From the cell containing the given text, extract its center point as (X, Y) coordinate. 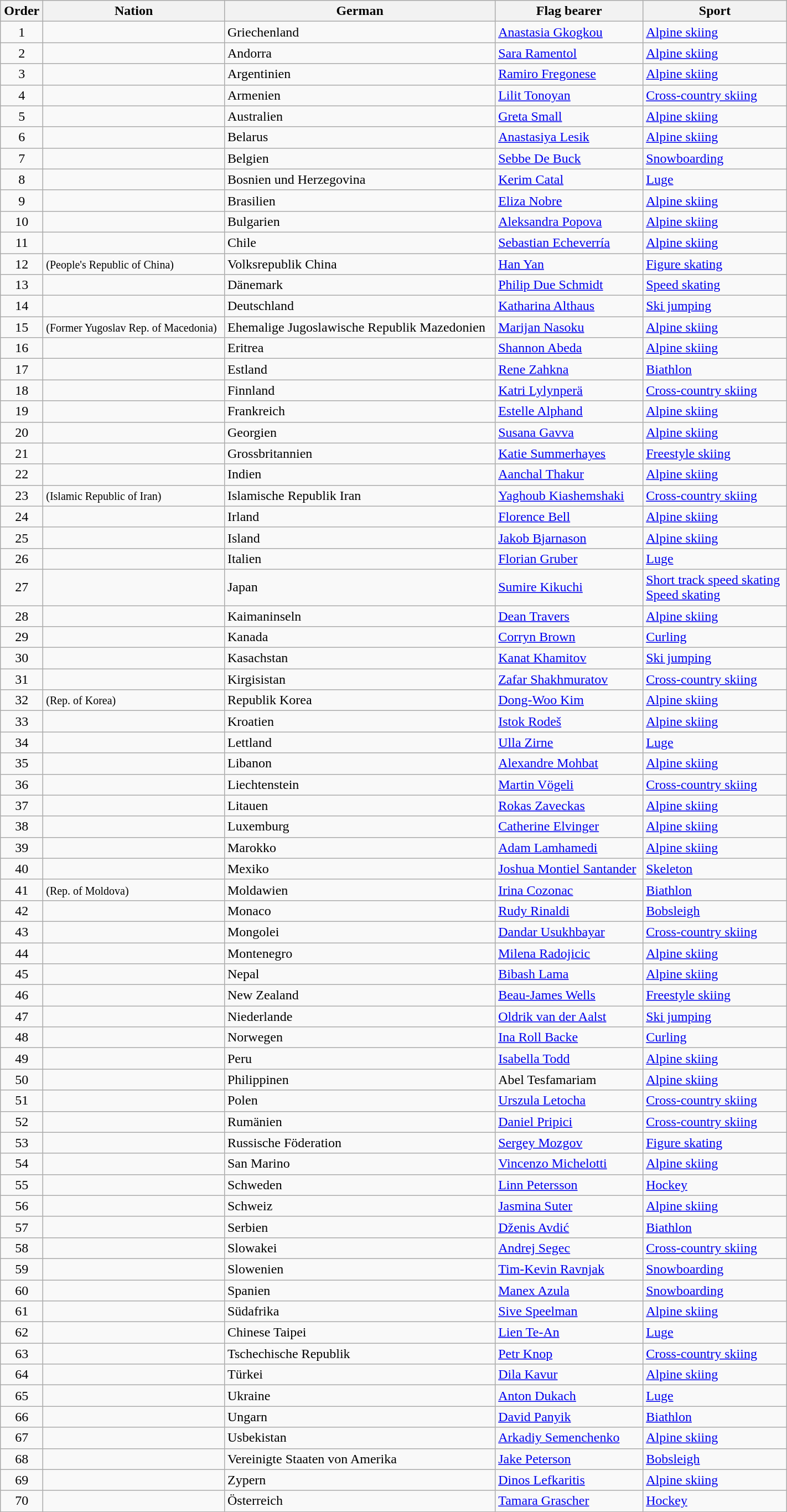
54 (22, 1164)
25 (22, 538)
Corryn Brown (569, 637)
Eritrea (360, 348)
Serbien (360, 1227)
David Panyik (569, 1417)
59 (22, 1269)
Dänemark (360, 285)
Aanchal Thakur (569, 474)
20 (22, 432)
17 (22, 369)
12 (22, 264)
Dong-Woo Kim (569, 700)
Kroatien (360, 721)
Urszula Letocha (569, 1101)
Dandar Usukhbayar (569, 932)
6 (22, 137)
Greta Small (569, 116)
Indien (360, 474)
61 (22, 1312)
Australien (360, 116)
Mexiko (360, 869)
Jakob Bjarnason (569, 538)
Kerim Catal (569, 179)
Catherine Elvinger (569, 827)
Ukraine (360, 1396)
11 (22, 242)
Lilit Tonoyan (569, 95)
19 (22, 411)
Moldawien (360, 890)
43 (22, 932)
Japan (360, 587)
13 (22, 285)
Österreich (360, 1501)
Estland (360, 369)
Slowenien (360, 1269)
Sport (715, 11)
Zafar Shakhmuratov (569, 679)
Sebastian Echeverría (569, 242)
35 (22, 763)
44 (22, 953)
(Former Yugoslav Rep. of Macedonia) (134, 327)
52 (22, 1122)
58 (22, 1248)
Belgien (360, 158)
Short track speed skatingSpeed skating (715, 587)
Order (22, 11)
Russische Föderation (360, 1143)
36 (22, 785)
German (360, 11)
26 (22, 559)
1 (22, 32)
Peru (360, 1059)
Spanien (360, 1291)
63 (22, 1354)
Rudy Rinaldi (569, 911)
Armenien (360, 95)
Daniel Pripici (569, 1122)
Dinos Lefkaritis (569, 1480)
Speed skating (715, 285)
48 (22, 1038)
Italien (360, 559)
Tschechische Republik (360, 1354)
Istok Rodeš (569, 721)
Rokas Zaveckas (569, 806)
Katharina Althaus (569, 306)
Chile (360, 242)
Dean Travers (569, 616)
31 (22, 679)
22 (22, 474)
50 (22, 1080)
Jasmina Suter (569, 1206)
30 (22, 658)
Republik Korea (360, 700)
Deutschland (360, 306)
Anton Dukach (569, 1396)
7 (22, 158)
Island (360, 538)
Ulla Zirne (569, 742)
42 (22, 911)
Polen (360, 1101)
Irina Cozonac (569, 890)
Alexandre Mohbat (569, 763)
40 (22, 869)
Yaghoub Kiashemshaki (569, 496)
Finnland (360, 390)
San Marino (360, 1164)
Rumänien (360, 1122)
Manex Azula (569, 1291)
Bosnien und Herzegovina (360, 179)
Skeleton (715, 869)
Tamara Grascher (569, 1501)
24 (22, 517)
(Rep. of Moldova) (134, 890)
Bibash Lama (569, 974)
68 (22, 1459)
Sara Ramentol (569, 53)
Norwegen (360, 1038)
Brasilien (360, 200)
18 (22, 390)
Dila Kavur (569, 1375)
57 (22, 1227)
60 (22, 1291)
5 (22, 116)
47 (22, 1016)
Grossbritannien (360, 453)
Bulgarien (360, 221)
Florian Gruber (569, 559)
32 (22, 700)
Eliza Nobre (569, 200)
Tim-Kevin Ravnjak (569, 1269)
Sive Speelman (569, 1312)
39 (22, 848)
70 (22, 1501)
51 (22, 1101)
Oldrik van der Aalst (569, 1016)
Milena Radojicic (569, 953)
Argentinien (360, 74)
23 (22, 496)
Marijan Nasoku (569, 327)
Ina Roll Backe (569, 1038)
Volksrepublik China (360, 264)
(Islamic Republic of Iran) (134, 496)
Joshua Montiel Santander (569, 869)
Frankreich (360, 411)
56 (22, 1206)
Andorra (360, 53)
Flag bearer (569, 11)
Südafrika (360, 1312)
Kanat Khamitov (569, 658)
Schweiz (360, 1206)
Lettland (360, 742)
Jake Peterson (569, 1459)
37 (22, 806)
Philip Due Schmidt (569, 285)
Sebbe De Buck (569, 158)
Katri Lylynperä (569, 390)
Katie Summerhayes (569, 453)
Kasachstan (360, 658)
Usbekistan (360, 1438)
Dženis Avdić (569, 1227)
Vincenzo Michelotti (569, 1164)
55 (22, 1185)
Luxemburg (360, 827)
(Rep. of Korea) (134, 700)
(People's Republic of China) (134, 264)
46 (22, 995)
Ramiro Fregonese (569, 74)
Anastasia Gkogkou (569, 32)
34 (22, 742)
Litauen (360, 806)
Lien Te-An (569, 1333)
Niederlande (360, 1016)
21 (22, 453)
Nepal (360, 974)
Belarus (360, 137)
33 (22, 721)
Vereinigte Staaten von Amerika (360, 1459)
29 (22, 637)
62 (22, 1333)
Sumire Kikuchi (569, 587)
Abel Tesfamariam (569, 1080)
69 (22, 1480)
Nation (134, 11)
Anastasiya Lesik (569, 137)
Schweden (360, 1185)
Aleksandra Popova (569, 221)
16 (22, 348)
Beau-James Wells (569, 995)
2 (22, 53)
65 (22, 1396)
Philippinen (360, 1080)
Arkadiy Semenchenko (569, 1438)
Kanada (360, 637)
Zypern (360, 1480)
Libanon (360, 763)
Kaimaninseln (360, 616)
8 (22, 179)
41 (22, 890)
Petr Knop (569, 1354)
9 (22, 200)
Ehemalige Jugoslawische Republik Mazedonien (360, 327)
Estelle Alphand (569, 411)
Kirgisistan (360, 679)
45 (22, 974)
Florence Bell (569, 517)
Monaco (360, 911)
3 (22, 74)
Slowakei (360, 1248)
Shannon Abeda (569, 348)
Linn Petersson (569, 1185)
66 (22, 1417)
Montenegro (360, 953)
49 (22, 1059)
Han Yan (569, 264)
Türkei (360, 1375)
Chinese Taipei (360, 1333)
67 (22, 1438)
4 (22, 95)
Isabella Todd (569, 1059)
Martin Vögeli (569, 785)
Griechenland (360, 32)
Ungarn (360, 1417)
Mongolei (360, 932)
27 (22, 587)
15 (22, 327)
38 (22, 827)
Liechtenstein (360, 785)
New Zealand (360, 995)
Sergey Mozgov (569, 1143)
Islamische Republik Iran (360, 496)
Georgien (360, 432)
Susana Gavva (569, 432)
Marokko (360, 848)
53 (22, 1143)
10 (22, 221)
Andrej Segec (569, 1248)
Rene Zahkna (569, 369)
64 (22, 1375)
Irland (360, 517)
28 (22, 616)
Adam Lamhamedi (569, 848)
14 (22, 306)
